For the text-containing cell, return its midpoint in (X, Y) coordinate format. 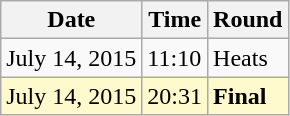
Time (175, 20)
11:10 (175, 58)
Date (72, 20)
Final (248, 96)
20:31 (175, 96)
Heats (248, 58)
Round (248, 20)
